Return the [x, y] coordinate for the center point of the cell that contains the specified text.  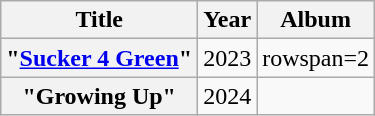
2024 [228, 96]
Title [100, 20]
2023 [228, 58]
"Sucker 4 Green" [100, 58]
rowspan=2 [316, 58]
Year [228, 20]
"Growing Up" [100, 96]
Album [316, 20]
